Provide the (X, Y) coordinate of the cell's center where the given text is located.  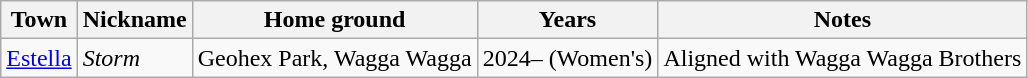
Years (568, 20)
Home ground (334, 20)
Estella (39, 58)
2024– (Women's) (568, 58)
Town (39, 20)
Storm (134, 58)
Aligned with Wagga Wagga Brothers (842, 58)
Nickname (134, 20)
Geohex Park, Wagga Wagga (334, 58)
Notes (842, 20)
